Output the (x, y) coordinate of the center of the cell containing the given text.  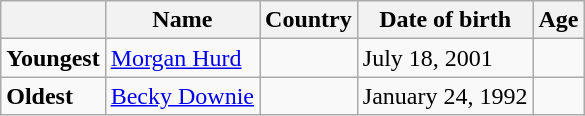
Name (182, 20)
Age (558, 20)
January 24, 1992 (445, 96)
Date of birth (445, 20)
Youngest (53, 58)
Oldest (53, 96)
Becky Downie (182, 96)
Morgan Hurd (182, 58)
Country (309, 20)
July 18, 2001 (445, 58)
